Pinpoint the cell where the given text exists, returning its (X, Y) midpoint coordinate. 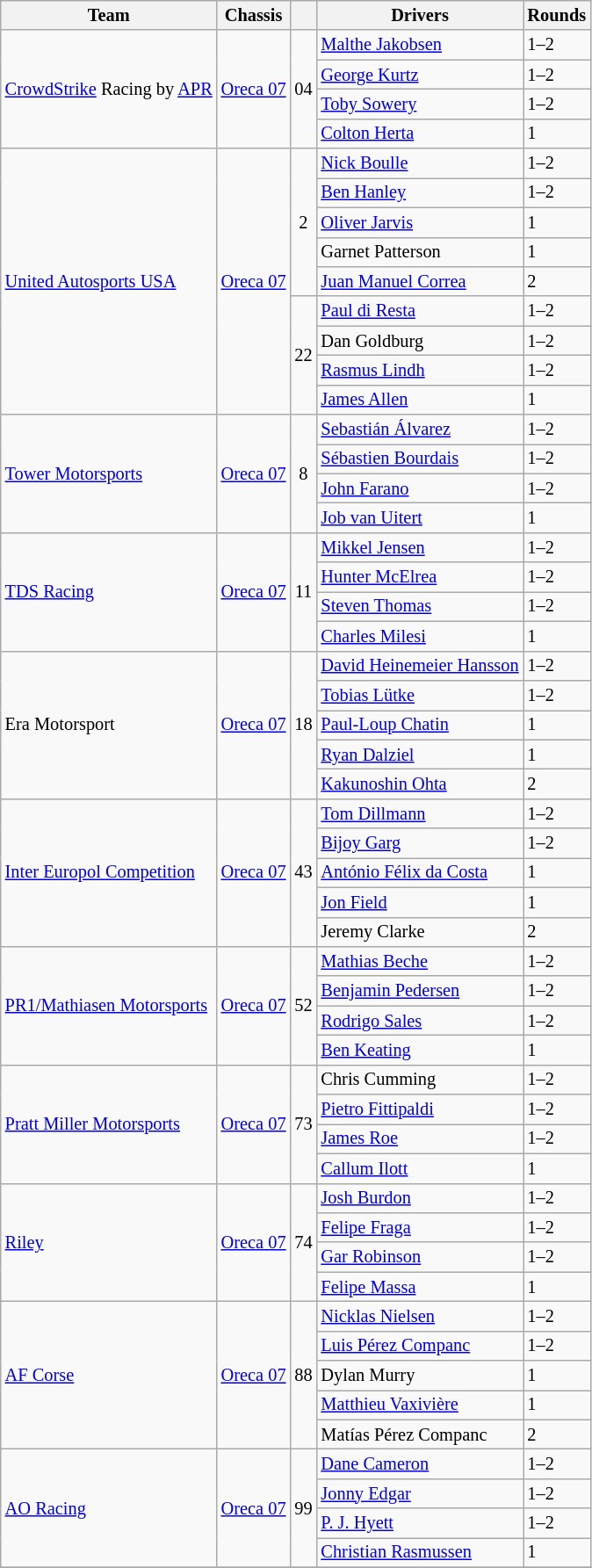
AF Corse (109, 1375)
Matías Pérez Companc (420, 1434)
8 (303, 474)
Jon Field (420, 902)
Dane Cameron (420, 1464)
George Kurtz (420, 75)
Dylan Murry (420, 1376)
04 (303, 90)
Juan Manuel Correa (420, 281)
TDS Racing (109, 592)
Callum Ilott (420, 1168)
United Autosports USA (109, 281)
Luis Pérez Companc (420, 1346)
Christian Rasmussen (420, 1552)
Felipe Massa (420, 1287)
43 (303, 872)
James Allen (420, 400)
P. J. Hyett (420, 1523)
Rodrigo Sales (420, 1021)
Matthieu Vaxivière (420, 1405)
Ryan Dalziel (420, 755)
Bijoy Garg (420, 843)
António Félix da Costa (420, 872)
73 (303, 1124)
PR1/Mathiasen Motorsports (109, 1005)
Oliver Jarvis (420, 222)
Rounds (557, 15)
Team (109, 15)
88 (303, 1375)
18 (303, 725)
CrowdStrike Racing by APR (109, 90)
11 (303, 592)
Kakunoshin Ohta (420, 784)
Job van Uitert (420, 517)
Malthe Jakobsen (420, 45)
AO Racing (109, 1509)
Jeremy Clarke (420, 932)
James Roe (420, 1138)
52 (303, 1005)
Tom Dillmann (420, 813)
74 (303, 1242)
Steven Thomas (420, 606)
Dan Goldburg (420, 341)
Riley (109, 1242)
Sébastien Bourdais (420, 459)
Jonny Edgar (420, 1493)
Drivers (420, 15)
Pietro Fittipaldi (420, 1109)
Era Motorsport (109, 725)
John Farano (420, 488)
Paul-Loup Chatin (420, 725)
Inter Europol Competition (109, 872)
Benjamin Pedersen (420, 991)
Tower Motorsports (109, 474)
Pratt Miller Motorsports (109, 1124)
Felipe Fraga (420, 1227)
Hunter McElrea (420, 577)
David Heinemeier Hansson (420, 666)
Chris Cumming (420, 1080)
Colton Herta (420, 134)
Rasmus Lindh (420, 370)
Ben Hanley (420, 192)
Gar Robinson (420, 1257)
Nick Boulle (420, 163)
Ben Keating (420, 1050)
Nicklas Nielsen (420, 1316)
Chassis (254, 15)
Josh Burdon (420, 1198)
Mathias Beche (420, 961)
Garnet Patterson (420, 252)
22 (303, 355)
99 (303, 1509)
Sebastián Álvarez (420, 430)
Mikkel Jensen (420, 547)
Paul di Resta (420, 311)
Toby Sowery (420, 104)
Tobias Lütke (420, 695)
Charles Milesi (420, 636)
